Detect which cell encompasses the target text, then output its (X, Y) center coordinate. 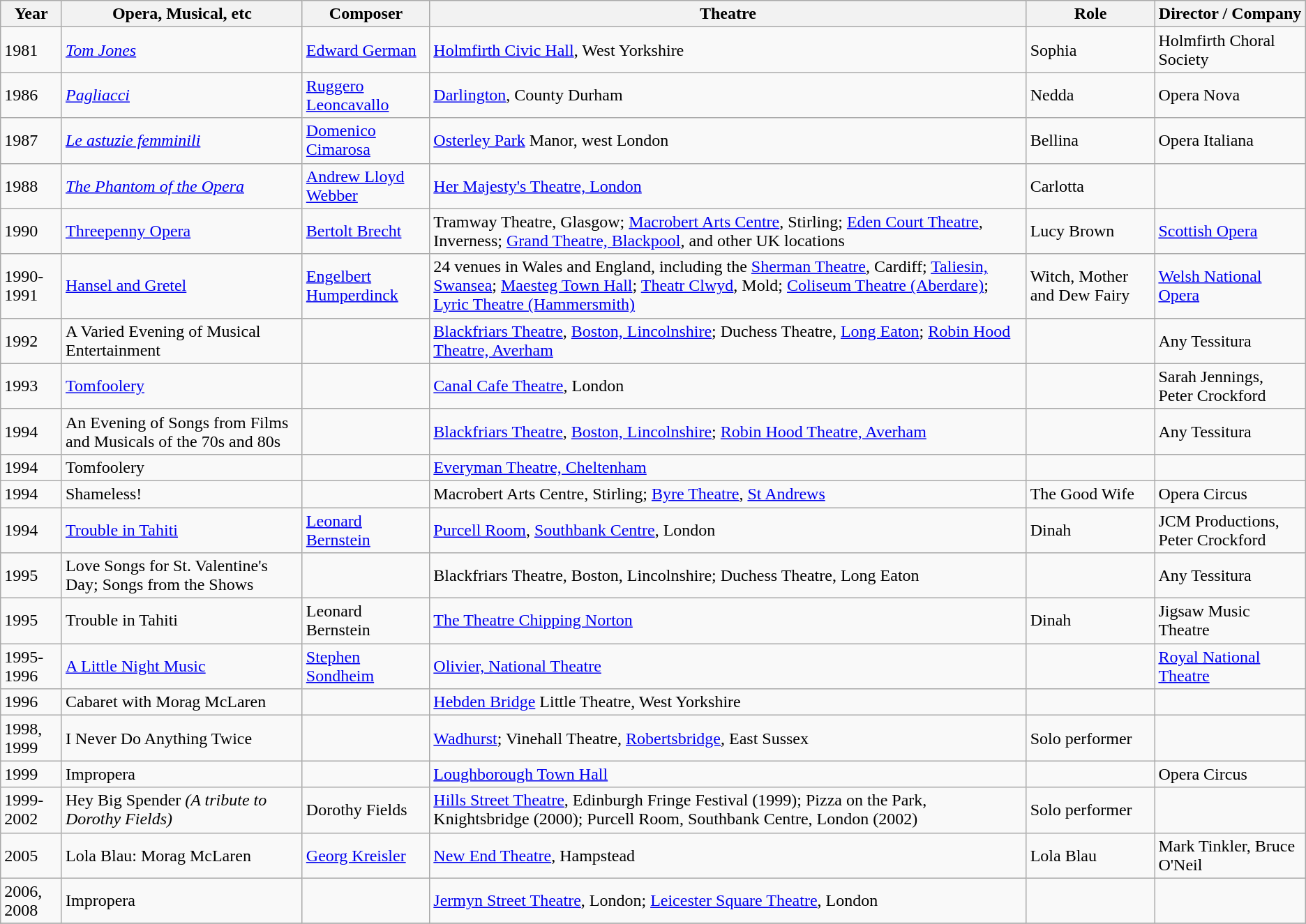
Tom Jones (181, 50)
Bertolt Brecht (366, 232)
Bellina (1090, 141)
Ruggero Leoncavallo (366, 95)
Year (31, 14)
Opera, Musical, etc (181, 14)
Threepenny Opera (181, 232)
1981 (31, 50)
Pagliacci (181, 95)
An Evening of Songs from Films and Musicals of the 70s and 80s (181, 431)
Witch, Mother and Dew Fairy (1090, 286)
1987 (31, 141)
1990 (31, 232)
Welsh National Opera (1230, 286)
Cabaret with Morag McLaren (181, 702)
2006, 2008 (31, 901)
Sophia (1090, 50)
Scottish Opera (1230, 232)
1996 (31, 702)
Georg Kreisler (366, 855)
Royal National Theatre (1230, 667)
Stephen Sondheim (366, 667)
Canal Cafe Theatre, London (728, 386)
Hebden Bridge Little Theatre, West Yorkshire (728, 702)
Her Majesty's Theatre, London (728, 185)
Lola Blau: Morag McLaren (181, 855)
1990-1991 (31, 286)
1999-2002 (31, 810)
Everyman Theatre, Cheltenham (728, 467)
Loughborough Town Hall (728, 774)
The Phantom of the Opera (181, 185)
1999 (31, 774)
I Never Do Anything Twice (181, 738)
Olivier, National Theatre (728, 667)
Theatre (728, 14)
A Varied Evening of Musical Entertainment (181, 340)
Role (1090, 14)
Macrobert Arts Centre, Stirling; Byre Theatre, St Andrews (728, 494)
Dorothy Fields (366, 810)
1988 (31, 185)
Domenico Cimarosa (366, 141)
Blackfriars Theatre, Boston, Lincolnshire; Robin Hood Theatre, Averham (728, 431)
The Good Wife (1090, 494)
Shameless! (181, 494)
Hansel and Gretel (181, 286)
Opera Nova (1230, 95)
2005 (31, 855)
1992 (31, 340)
Lola Blau (1090, 855)
Nedda (1090, 95)
Holmfirth Civic Hall, West Yorkshire (728, 50)
Love Songs for St. Valentine's Day; Songs from the Shows (181, 576)
Wadhurst; Vinehall Theatre, Robertsbridge, East Sussex (728, 738)
Holmfirth Choral Society (1230, 50)
Purcell Room, Southbank Centre, London (728, 530)
Le astuzie femminili (181, 141)
Mark Tinkler, Bruce O'Neil (1230, 855)
A Little Night Music (181, 667)
Carlotta (1090, 185)
1998, 1999 (31, 738)
1993 (31, 386)
Jermyn Street Theatre, London; Leicester Square Theatre, London (728, 901)
Tramway Theatre, Glasgow; Macrobert Arts Centre, Stirling; Eden Court Theatre, Inverness; Grand Theatre, Blackpool, and other UK locations (728, 232)
Opera Italiana (1230, 141)
Andrew Lloyd Webber (366, 185)
The Theatre Chipping Norton (728, 621)
New End Theatre, Hampstead (728, 855)
Composer (366, 14)
Director / Company (1230, 14)
Lucy Brown (1090, 232)
JCM Productions, Peter Crockford (1230, 530)
Osterley Park Manor, west London (728, 141)
Darlington, County Durham (728, 95)
Blackfriars Theatre, Boston, Lincolnshire; Duchess Theatre, Long Eaton; Robin Hood Theatre, Averham (728, 340)
Hills Street Theatre, Edinburgh Fringe Festival (1999); Pizza on the Park, Knightsbridge (2000); Purcell Room, Southbank Centre, London (2002) (728, 810)
Blackfriars Theatre, Boston, Lincolnshire; Duchess Theatre, Long Eaton (728, 576)
Engelbert Humperdinck (366, 286)
Jigsaw Music Theatre (1230, 621)
Edward German (366, 50)
Sarah Jennings, Peter Crockford (1230, 386)
Hey Big Spender (A tribute to Dorothy Fields) (181, 810)
1995-1996 (31, 667)
1986 (31, 95)
